Locate the cell with the specified text and output its [X, Y] center coordinate. 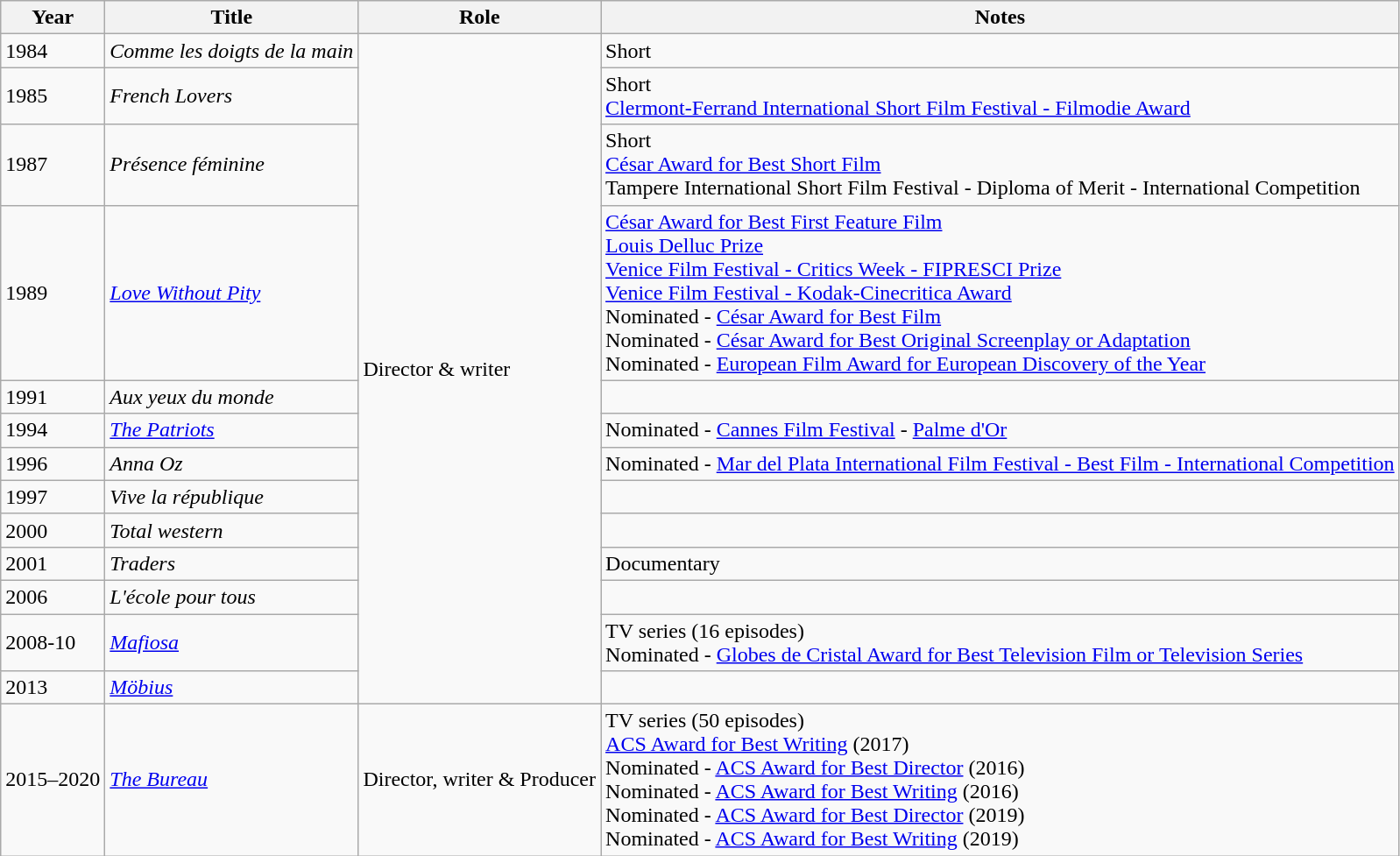
2006 [53, 597]
1984 [53, 51]
2013 [53, 688]
ShortClermont-Ferrand International Short Film Festival - Filmodie Award [1001, 96]
2001 [53, 563]
Aux yeux du monde [231, 397]
Year [53, 18]
2015–2020 [53, 780]
Total western [231, 530]
Director, writer & Producer [480, 780]
1987 [53, 165]
TV series (16 episodes)Nominated - Globes de Cristal Award for Best Television Film or Television Series [1001, 641]
Love Without Pity [231, 293]
Traders [231, 563]
Nominated - Cannes Film Festival - Palme d'Or [1001, 430]
Présence féminine [231, 165]
2008-10 [53, 641]
1989 [53, 293]
The Bureau [231, 780]
Comme les doigts de la main [231, 51]
Nominated - Mar del Plata International Film Festival - Best Film - International Competition [1001, 463]
Möbius [231, 688]
Notes [1001, 18]
1996 [53, 463]
ShortCésar Award for Best Short FilmTampere International Short Film Festival - Diploma of Merit - International Competition [1001, 165]
Director & writer [480, 370]
French Lovers [231, 96]
2000 [53, 530]
Vive la république [231, 497]
1997 [53, 497]
1991 [53, 397]
The Patriots [231, 430]
Anna Oz [231, 463]
Short [1001, 51]
1994 [53, 430]
Role [480, 18]
1985 [53, 96]
Documentary [1001, 563]
L'école pour tous [231, 597]
Mafiosa [231, 641]
Title [231, 18]
